Determine the [X, Y] coordinate at the center of the cell enclosing the given text.  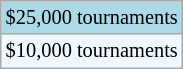
$10,000 tournaments [92, 51]
$25,000 tournaments [92, 17]
